Provide the (x, y) coordinate of the cell's center where the given text is located.  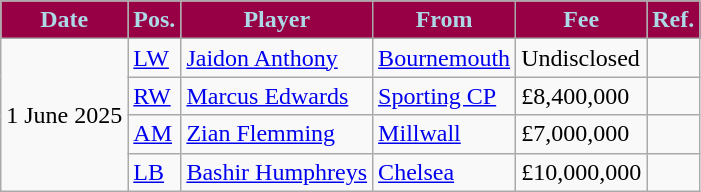
Bournemouth (444, 58)
Zian Flemming (277, 134)
Chelsea (444, 172)
Jaidon Anthony (277, 58)
Marcus Edwards (277, 96)
Millwall (444, 134)
£8,400,000 (582, 96)
£10,000,000 (582, 172)
LW (154, 58)
Bashir Humphreys (277, 172)
£7,000,000 (582, 134)
Ref. (674, 20)
From (444, 20)
Pos. (154, 20)
RW (154, 96)
LB (154, 172)
Date (64, 20)
1 June 2025 (64, 115)
Fee (582, 20)
Sporting CP (444, 96)
AM (154, 134)
Undisclosed (582, 58)
Player (277, 20)
